From the cell containing the given text, extract its center point as [x, y] coordinate. 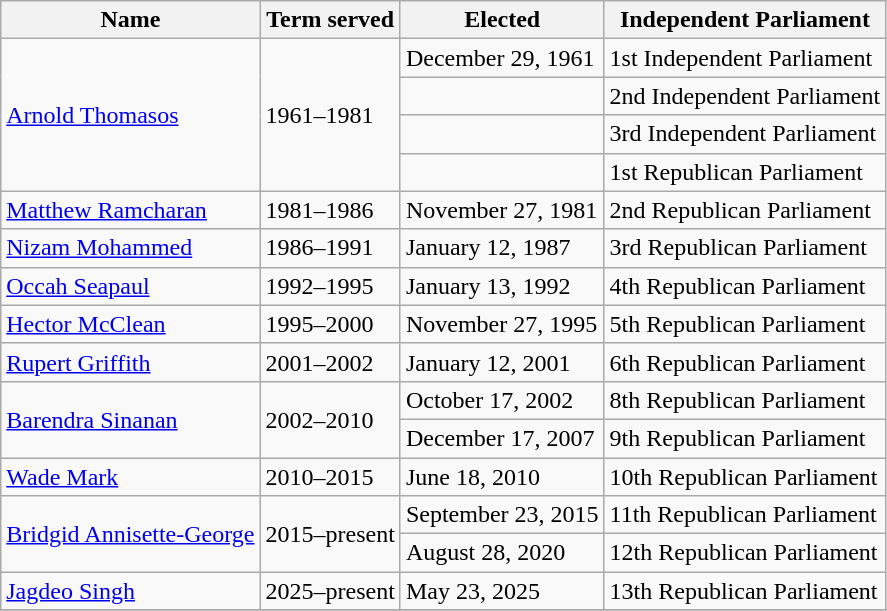
2nd Republican Parliament [745, 210]
8th Republican Parliament [745, 400]
13th Republican Parliament [745, 591]
December 17, 2007 [502, 438]
9th Republican Parliament [745, 438]
Barendra Sinanan [130, 419]
December 29, 1961 [502, 58]
1986–1991 [330, 248]
2010–2015 [330, 477]
October 17, 2002 [502, 400]
Name [130, 20]
11th Republican Parliament [745, 515]
January 12, 2001 [502, 362]
12th Republican Parliament [745, 553]
1st Independent Parliament [745, 58]
Occah Seapaul [130, 286]
August 28, 2020 [502, 553]
1981–1986 [330, 210]
June 18, 2010 [502, 477]
November 27, 1995 [502, 324]
2015–present [330, 534]
10th Republican Parliament [745, 477]
January 12, 1987 [502, 248]
1992–1995 [330, 286]
1995–2000 [330, 324]
4th Republican Parliament [745, 286]
Matthew Ramcharan [130, 210]
2001–2002 [330, 362]
5th Republican Parliament [745, 324]
Elected [502, 20]
2002–2010 [330, 419]
2025–present [330, 591]
Arnold Thomasos [130, 115]
Hector McClean [130, 324]
6th Republican Parliament [745, 362]
September 23, 2015 [502, 515]
Rupert Griffith [130, 362]
3rd Republican Parliament [745, 248]
Jagdeo Singh [130, 591]
3rd Independent Parliament [745, 134]
Bridgid Annisette-George [130, 534]
November 27, 1981 [502, 210]
1st Republican Parliament [745, 172]
2nd Independent Parliament [745, 96]
Wade Mark [130, 477]
Independent Parliament [745, 20]
Term served [330, 20]
1961–1981 [330, 115]
Nizam Mohammed [130, 248]
May 23, 2025 [502, 591]
January 13, 1992 [502, 286]
